Search for the cell housing the specified text and yield its (X, Y) center coordinate. 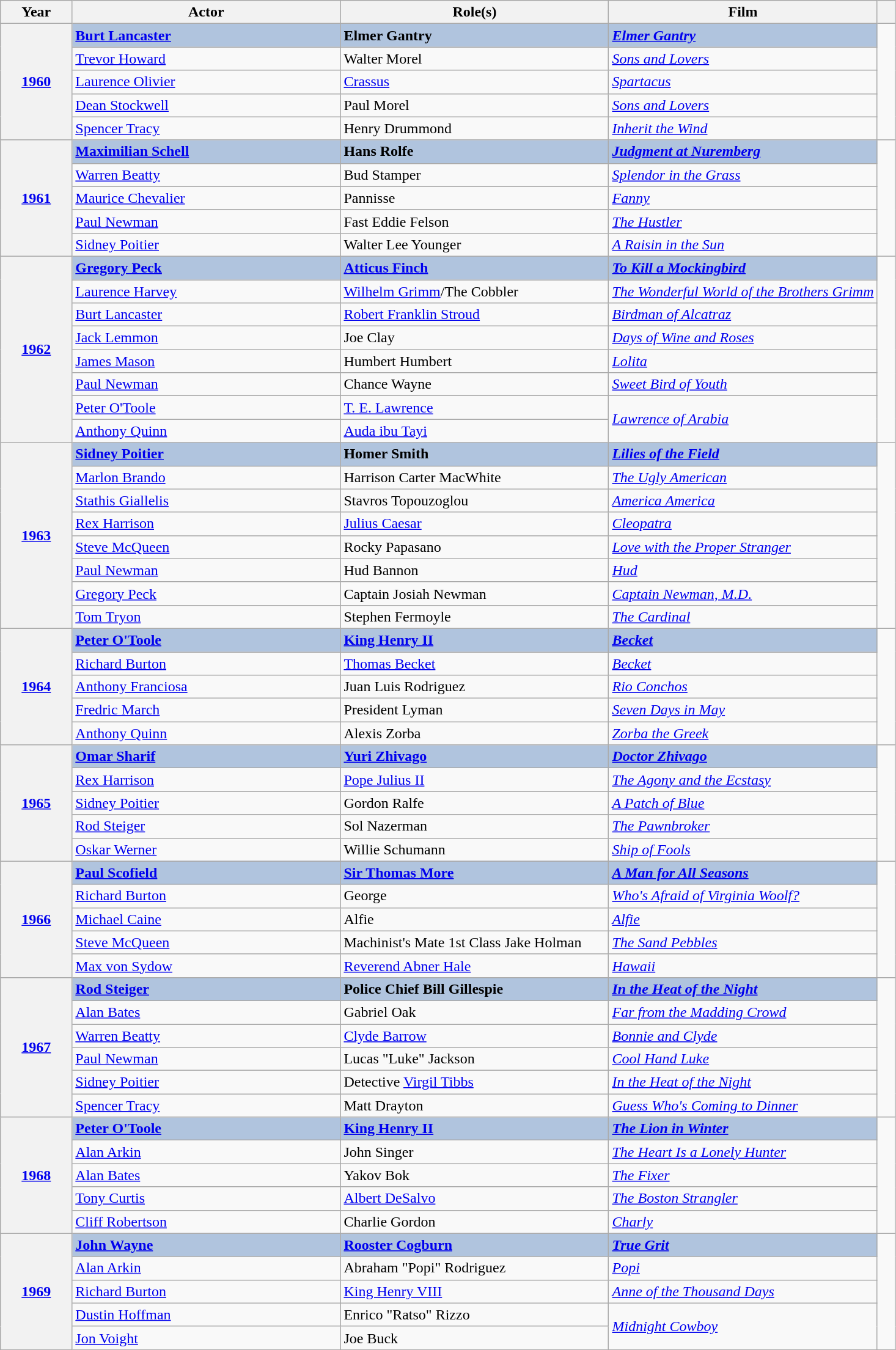
America America (743, 501)
1963 (37, 535)
Doctor Zhivago (743, 757)
Zorba the Greek (743, 733)
Fast Eddie Felson (474, 221)
Lilies of the Field (743, 454)
1966 (37, 919)
Hawaii (743, 966)
The Sand Pebbles (743, 942)
1960 (37, 82)
Splendor in the Grass (743, 175)
Yakov Bok (474, 1175)
Stavros Topouzoglou (474, 501)
Joe Buck (474, 1338)
To Kill a Mockingbird (743, 268)
Jon Voight (207, 1338)
Film (743, 12)
The Ugly American (743, 477)
Wilhelm Grimm/The Cobbler (474, 292)
Paul Morel (474, 105)
Hans Rolfe (474, 152)
Year (37, 12)
Charly (743, 1222)
Albert DeSalvo (474, 1198)
Rocky Papasano (474, 547)
Cliff Robertson (207, 1222)
Spartacus (743, 82)
Matt Drayton (474, 1106)
Pope Julius II (474, 780)
The Cardinal (743, 617)
Midnight Cowboy (743, 1326)
Auda ibu Tayi (474, 431)
Rio Conchos (743, 687)
Juan Luis Rodriguez (474, 687)
King Henry VIII (474, 1291)
Cleopatra (743, 524)
Reverend Abner Hale (474, 966)
Tony Curtis (207, 1198)
1961 (37, 198)
Days of Wine and Roses (743, 338)
Anthony Franciosa (207, 687)
Popi (743, 1268)
Guess Who's Coming to Dinner (743, 1106)
Fanny (743, 198)
The Pawnbroker (743, 826)
1968 (37, 1175)
The Wonderful World of the Brothers Grimm (743, 292)
Gordon Ralfe (474, 803)
Julius Caesar (474, 524)
Michael Caine (207, 919)
Fredric March (207, 710)
Maximilian Schell (207, 152)
Atticus Finch (474, 268)
George (474, 896)
Captain Josiah Newman (474, 593)
Stephen Fermoyle (474, 617)
Cool Hand Luke (743, 1059)
Sol Nazerman (474, 826)
Homer Smith (474, 454)
Bud Stamper (474, 175)
True Grit (743, 1245)
Police Chief Bill Gillespie (474, 989)
Lucas "Luke" Jackson (474, 1059)
Max von Sydow (207, 966)
1964 (37, 686)
Lawrence of Arabia (743, 419)
Sweet Bird of Youth (743, 384)
James Mason (207, 361)
Detective Virgil Tibbs (474, 1082)
Dustin Hoffman (207, 1315)
1969 (37, 1291)
Birdman of Alcatraz (743, 315)
Laurence Olivier (207, 82)
Role(s) (474, 12)
Marlon Brando (207, 477)
Lolita (743, 361)
Walter Morel (474, 59)
Chance Wayne (474, 384)
Robert Franklin Stroud (474, 315)
Bonnie and Clyde (743, 1036)
The Fixer (743, 1175)
Tom Tryon (207, 617)
John Wayne (207, 1245)
Oskar Werner (207, 849)
Yuri Zhivago (474, 757)
Pannisse (474, 198)
Henry Drummond (474, 128)
The Lion in Winter (743, 1129)
President Lyman (474, 710)
Inherit the Wind (743, 128)
1965 (37, 803)
Hud Bannon (474, 570)
Hud (743, 570)
A Raisin in the Sun (743, 244)
Thomas Becket (474, 663)
Jack Lemmon (207, 338)
Machinist's Mate 1st Class Jake Holman (474, 942)
Actor (207, 12)
The Boston Strangler (743, 1198)
Love with the Proper Stranger (743, 547)
Dean Stockwell (207, 105)
The Heart Is a Lonely Hunter (743, 1152)
Joe Clay (474, 338)
Seven Days in May (743, 710)
Anne of the Thousand Days (743, 1291)
Far from the Madding Crowd (743, 1012)
Paul Scofield (207, 873)
T. E. Lawrence (474, 408)
Enrico "Ratso" Rizzo (474, 1315)
Crassus (474, 82)
Laurence Harvey (207, 292)
Maurice Chevalier (207, 198)
Judgment at Nuremberg (743, 152)
Ship of Fools (743, 849)
Harrison Carter MacWhite (474, 477)
The Hustler (743, 221)
A Man for All Seasons (743, 873)
John Singer (474, 1152)
Willie Schumann (474, 849)
Trevor Howard (207, 59)
Alexis Zorba (474, 733)
Omar Sharif (207, 757)
Gabriel Oak (474, 1012)
Sir Thomas More (474, 873)
Who's Afraid of Virginia Woolf? (743, 896)
Stathis Giallelis (207, 501)
Clyde Barrow (474, 1036)
Charlie Gordon (474, 1222)
Captain Newman, M.D. (743, 593)
Rooster Cogburn (474, 1245)
Walter Lee Younger (474, 244)
1962 (37, 349)
A Patch of Blue (743, 803)
1967 (37, 1047)
Humbert Humbert (474, 361)
Abraham "Popi" Rodriguez (474, 1268)
The Agony and the Ecstasy (743, 780)
